Detect which cell encompasses the target text, then output its [x, y] center coordinate. 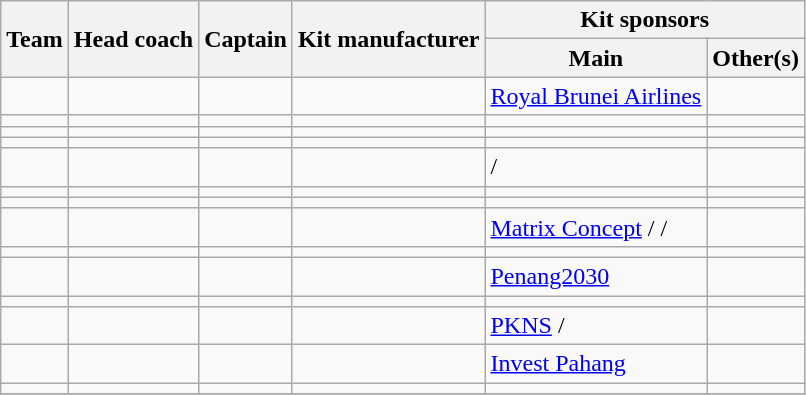
Royal Brunei Airlines [596, 96]
Head coach [133, 39]
/ [596, 167]
PKNS / [596, 326]
Main [596, 58]
Team [35, 39]
Other(s) [756, 58]
Penang2030 [596, 276]
Matrix Concept / / [596, 227]
Kit manufacturer [388, 39]
Kit sponsors [644, 20]
Invest Pahang [596, 364]
Captain [246, 39]
